Locate the cell with the specified text and output its [x, y] center coordinate. 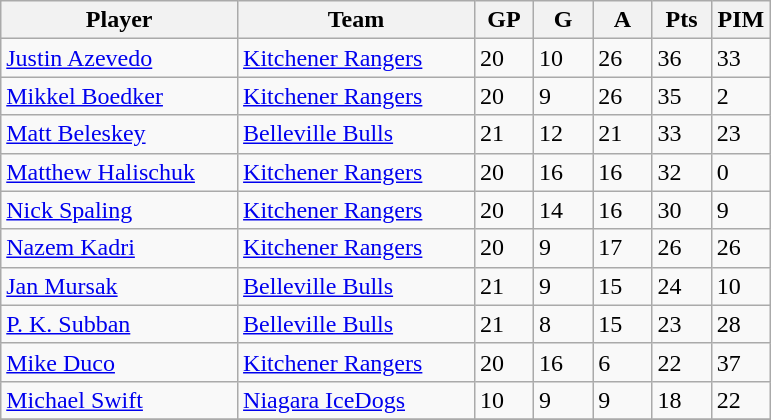
PIM [740, 20]
32 [682, 172]
12 [564, 134]
Nick Spaling [120, 210]
28 [740, 324]
G [564, 20]
GP [504, 20]
Niagara IceDogs [356, 400]
8 [564, 324]
Jan Mursak [120, 286]
2 [740, 96]
A [622, 20]
14 [564, 210]
35 [682, 96]
Matthew Halischuk [120, 172]
Player [120, 20]
6 [622, 362]
Pts [682, 20]
17 [622, 248]
P. K. Subban [120, 324]
Michael Swift [120, 400]
Justin Azevedo [120, 58]
Nazem Kadri [120, 248]
18 [682, 400]
Team [356, 20]
36 [682, 58]
Mikkel Boedker [120, 96]
Mike Duco [120, 362]
24 [682, 286]
Matt Beleskey [120, 134]
0 [740, 172]
30 [682, 210]
37 [740, 362]
